Provide the [X, Y] coordinate of the cell's center where the given text is located.  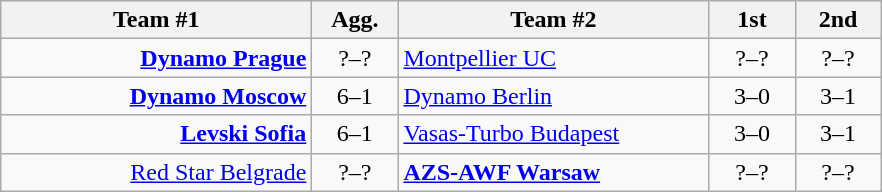
Dynamo Moscow [156, 96]
2nd [838, 20]
Team #2 [554, 20]
AZS-AWF Warsaw [554, 172]
Dynamo Prague [156, 58]
Vasas-Turbo Budapest [554, 134]
Red Star Belgrade [156, 172]
Montpellier UC [554, 58]
Dynamo Berlin [554, 96]
1st [752, 20]
Team #1 [156, 20]
Levski Sofia [156, 134]
Agg. [355, 20]
